Capture the cell that displays the provided text and extract its (X, Y) central coordinate. 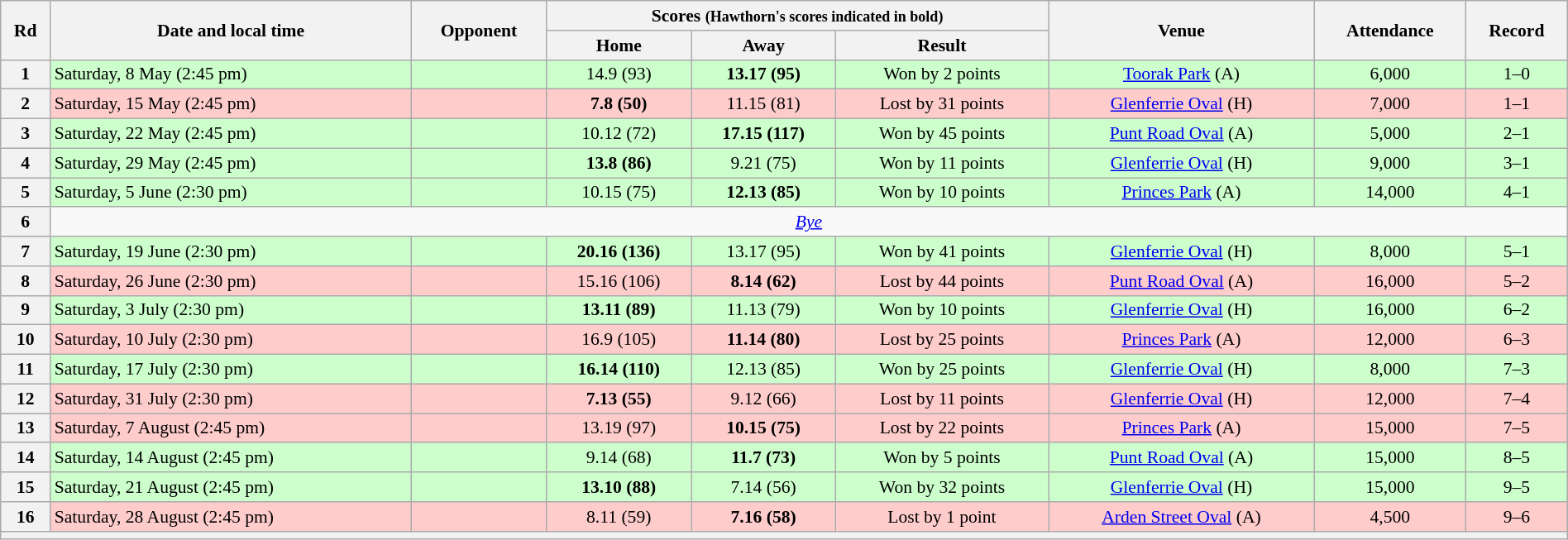
9–5 (1517, 487)
Arden Street Oval (A) (1181, 517)
Lost by 11 points (942, 399)
9.14 (68) (619, 458)
Saturday, 19 June (2:30 pm) (232, 251)
Record (1517, 30)
Opponent (480, 30)
Saturday, 15 May (2:45 pm) (232, 104)
7,000 (1389, 104)
5–1 (1517, 251)
Won by 25 points (942, 370)
10.12 (72) (619, 134)
5 (26, 193)
9–6 (1517, 517)
16.9 (105) (619, 340)
Saturday, 8 May (2:45 pm) (232, 74)
11.15 (81) (763, 104)
Venue (1181, 30)
8.14 (62) (763, 281)
3–1 (1517, 163)
13 (26, 428)
2 (26, 104)
Saturday, 14 August (2:45 pm) (232, 458)
20.16 (136) (619, 251)
1 (26, 74)
7–5 (1517, 428)
6–2 (1517, 310)
Saturday, 10 July (2:30 pm) (232, 340)
Saturday, 7 August (2:45 pm) (232, 428)
Won by 11 points (942, 163)
12 (26, 399)
4–1 (1517, 193)
8–5 (1517, 458)
Saturday, 28 August (2:45 pm) (232, 517)
15.16 (106) (619, 281)
7–4 (1517, 399)
7.13 (55) (619, 399)
7.16 (58) (763, 517)
13.8 (86) (619, 163)
13.19 (97) (619, 428)
7–3 (1517, 370)
8.11 (59) (619, 517)
Saturday, 21 August (2:45 pm) (232, 487)
6,000 (1389, 74)
Toorak Park (A) (1181, 74)
14.9 (93) (619, 74)
10 (26, 340)
9,000 (1389, 163)
13.10 (88) (619, 487)
11.13 (79) (763, 310)
6 (26, 222)
Date and local time (232, 30)
1–1 (1517, 104)
Won by 2 points (942, 74)
Scores (Hawthorn's scores indicated in bold) (797, 16)
Saturday, 5 June (2:30 pm) (232, 193)
11 (26, 370)
11.14 (80) (763, 340)
7.14 (56) (763, 487)
9.21 (75) (763, 163)
Rd (26, 30)
14 (26, 458)
Bye (809, 222)
4,500 (1389, 517)
14,000 (1389, 193)
Attendance (1389, 30)
Lost by 44 points (942, 281)
Won by 41 points (942, 251)
16 (26, 517)
Saturday, 17 July (2:30 pm) (232, 370)
11.7 (73) (763, 458)
Away (763, 45)
Won by 5 points (942, 458)
7 (26, 251)
8 (26, 281)
2–1 (1517, 134)
3 (26, 134)
5–2 (1517, 281)
9 (26, 310)
Won by 45 points (942, 134)
17.15 (117) (763, 134)
4 (26, 163)
Lost by 31 points (942, 104)
13.11 (89) (619, 310)
7.8 (50) (619, 104)
Won by 32 points (942, 487)
Lost by 22 points (942, 428)
Home (619, 45)
Saturday, 22 May (2:45 pm) (232, 134)
15 (26, 487)
16.14 (110) (619, 370)
Result (942, 45)
6–3 (1517, 340)
Lost by 25 points (942, 340)
Saturday, 26 June (2:30 pm) (232, 281)
Saturday, 29 May (2:45 pm) (232, 163)
1–0 (1517, 74)
5,000 (1389, 134)
Lost by 1 point (942, 517)
9.12 (66) (763, 399)
Saturday, 31 July (2:30 pm) (232, 399)
Saturday, 3 July (2:30 pm) (232, 310)
